Search for the cell housing the specified text and yield its [x, y] center coordinate. 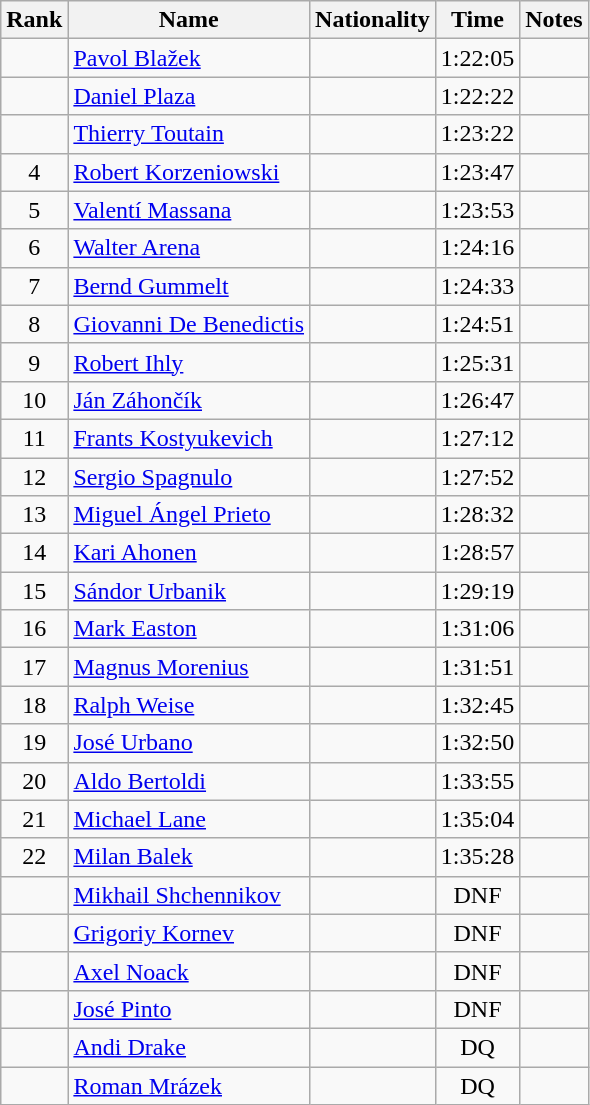
6 [34, 248]
Sergio Spagnulo [189, 477]
21 [34, 819]
1:25:31 [477, 362]
10 [34, 400]
Walter Arena [189, 248]
Valentí Massana [189, 210]
1:23:47 [477, 172]
9 [34, 362]
5 [34, 210]
Kari Ahonen [189, 553]
17 [34, 667]
20 [34, 781]
14 [34, 553]
Time [477, 20]
Mark Easton [189, 629]
19 [34, 743]
Ralph Weise [189, 705]
1:22:22 [477, 96]
1:28:32 [477, 515]
Axel Noack [189, 971]
4 [34, 172]
1:31:51 [477, 667]
Giovanni De Benedictis [189, 324]
Pavol Blažek [189, 58]
1:27:12 [477, 438]
Roman Mrázek [189, 1085]
1:32:50 [477, 743]
Michael Lane [189, 819]
Bernd Gummelt [189, 286]
1:24:33 [477, 286]
Andi Drake [189, 1047]
Rank [34, 20]
José Pinto [189, 1009]
1:29:19 [477, 591]
13 [34, 515]
11 [34, 438]
1:32:45 [477, 705]
1:35:28 [477, 857]
Daniel Plaza [189, 96]
Magnus Morenius [189, 667]
8 [34, 324]
1:33:55 [477, 781]
José Urbano [189, 743]
Aldo Bertoldi [189, 781]
Sándor Urbanik [189, 591]
1:26:47 [477, 400]
1:23:53 [477, 210]
1:24:51 [477, 324]
22 [34, 857]
Notes [554, 20]
Name [189, 20]
1:27:52 [477, 477]
Robert Korzeniowski [189, 172]
7 [34, 286]
1:28:57 [477, 553]
Grigoriy Kornev [189, 933]
1:35:04 [477, 819]
1:22:05 [477, 58]
Frants Kostyukevich [189, 438]
16 [34, 629]
Thierry Toutain [189, 134]
1:31:06 [477, 629]
Ján Záhončík [189, 400]
Miguel Ángel Prieto [189, 515]
Nationality [373, 20]
1:24:16 [477, 248]
Mikhail Shchennikov [189, 895]
15 [34, 591]
18 [34, 705]
Milan Balek [189, 857]
12 [34, 477]
Robert Ihly [189, 362]
1:23:22 [477, 134]
